Capture the cell that displays the provided text and extract its [X, Y] central coordinate. 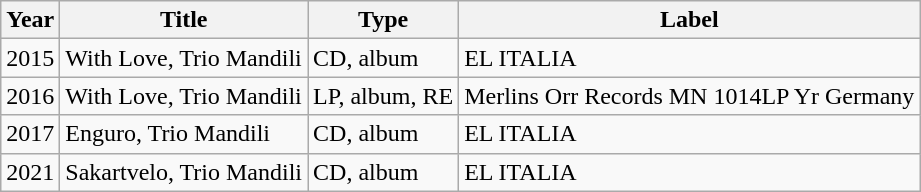
Sakartvelo, Trio Mandili [184, 172]
2021 [30, 172]
Label [690, 20]
Year [30, 20]
2017 [30, 134]
Merlins Orr Records MN 1014LP Yr Germany [690, 96]
Enguro, Trio Mandili [184, 134]
2015 [30, 58]
LP, album, RE [384, 96]
Title [184, 20]
2016 [30, 96]
Type [384, 20]
